Capture the cell that displays the provided text and extract its (x, y) central coordinate. 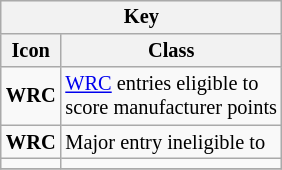
Key (142, 17)
Class (170, 51)
WRC entries eligible toscore manufacturer points (170, 96)
Icon (31, 51)
Major entry ineligible to (170, 142)
